Identify which cell holds the provided text, then report its (x, y) central coordinate. 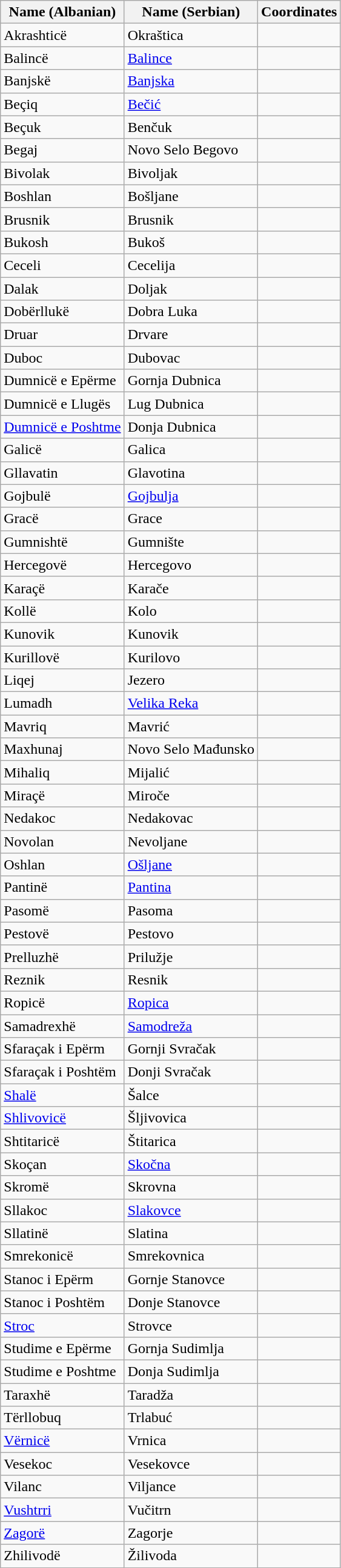
Druar (62, 335)
Skromë (62, 1187)
Drvare (191, 335)
Tërllobuq (62, 1418)
Shalë (62, 1095)
Mihaliq (62, 772)
Resnik (191, 980)
Gojbulë (62, 496)
Begaj (62, 150)
Vesekovce (191, 1464)
Balincë (62, 58)
Banjskë (62, 81)
Samodreža (191, 1026)
Slatina (191, 1233)
Donji Svračak (191, 1072)
Gornja Dubnica (191, 381)
Dubovac (191, 358)
Pestovë (62, 934)
Galicë (62, 450)
Donja Dubnica (191, 427)
Gracë (62, 519)
Donje Stanovce (191, 1302)
Zagorje (191, 1533)
Prelluzhë (62, 957)
Studime e Epërme (62, 1348)
Pestovo (191, 934)
Gumnishtë (62, 542)
Gornja Sudimlja (191, 1348)
Shlivovicë (62, 1118)
Benčuk (191, 127)
Žilivoda (191, 1556)
Glavotina (191, 473)
Akrashticë (62, 35)
Stanoc i Epërm (62, 1279)
Shtitaricë (62, 1141)
Štitarica (191, 1141)
Dumnicë e Poshtme (62, 427)
Pasomë (62, 911)
Ropicë (62, 1003)
Velika Reka (191, 703)
Kurillovë (62, 657)
Trlabuć (191, 1418)
Vilanc (62, 1487)
Liqej (62, 680)
Reznik (62, 980)
Beçuk (62, 127)
Mavrić (191, 726)
Kurilovo (191, 657)
Šalce (191, 1095)
Vërnicë (62, 1441)
Bukoš (191, 242)
Mijalić (191, 772)
Skočna (191, 1164)
Slakovce (191, 1210)
Nedakoc (62, 819)
Doljak (191, 289)
Novolan (62, 842)
Donja Sudimlja (191, 1371)
Hercegovo (191, 565)
Gornje Stanovce (191, 1279)
Dobërllukë (62, 312)
Sfaraçak i Poshtëm (62, 1072)
Gllavatin (62, 473)
Vučitrn (191, 1510)
Kolo (191, 611)
Vrnica (191, 1441)
Miroče (191, 796)
Dalak (62, 289)
Grace (191, 519)
Dumnicë e Llugës (62, 404)
Name (Albanian) (62, 12)
Cecelija (191, 265)
Kollë (62, 611)
Coordinates (299, 12)
Lug Dubnica (191, 404)
Pasoma (191, 911)
Gumnište (191, 542)
Zhilivodë (62, 1556)
Pantinë (62, 888)
Karaçë (62, 588)
Dumnicë e Epërme (62, 381)
Skrovna (191, 1187)
Gornji Svračak (191, 1049)
Prilužje (191, 957)
Karače (191, 588)
Ošljane (191, 865)
Vushtrri (62, 1510)
Taradža (191, 1394)
Mavriq (62, 726)
Ceceli (62, 265)
Samadrexhë (62, 1026)
Viljance (191, 1487)
Miraçë (62, 796)
Bivoljak (191, 173)
Lumadh (62, 703)
Beçiq (62, 104)
Nevoljane (191, 842)
Name (Serbian) (191, 12)
Duboc (62, 358)
Okraštica (191, 35)
Skoçan (62, 1164)
Bečić (191, 104)
Bivolak (62, 173)
Sfaraçak i Epërm (62, 1049)
Stroc (62, 1325)
Gojbulja (191, 496)
Šljivovica (191, 1118)
Taraxhë (62, 1394)
Ropica (191, 1003)
Vesekoc (62, 1464)
Nedakovac (191, 819)
Boshlan (62, 196)
Dobra Luka (191, 312)
Pantina (191, 888)
Hercegovë (62, 565)
Novo Selo Begovo (191, 150)
Maxhunaj (62, 749)
Oshlan (62, 865)
Studime e Poshtme (62, 1371)
Smrekonicë (62, 1256)
Bošljane (191, 196)
Balince (191, 58)
Smrekovnica (191, 1256)
Banjska (191, 81)
Bukosh (62, 242)
Sllakoc (62, 1210)
Strovce (191, 1325)
Novo Selo Mađunsko (191, 749)
Sllatinë (62, 1233)
Zagorë (62, 1533)
Jezero (191, 680)
Stanoc i Poshtëm (62, 1302)
Galica (191, 450)
